Find where the given text appears and provide that cell's center as [X, Y] coordinate. 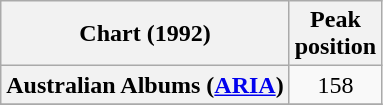
Chart (1992) [145, 34]
158 [335, 85]
Peakposition [335, 34]
Australian Albums (ARIA) [145, 85]
